Determine the [x, y] coordinate at the center of the cell enclosing the given text.  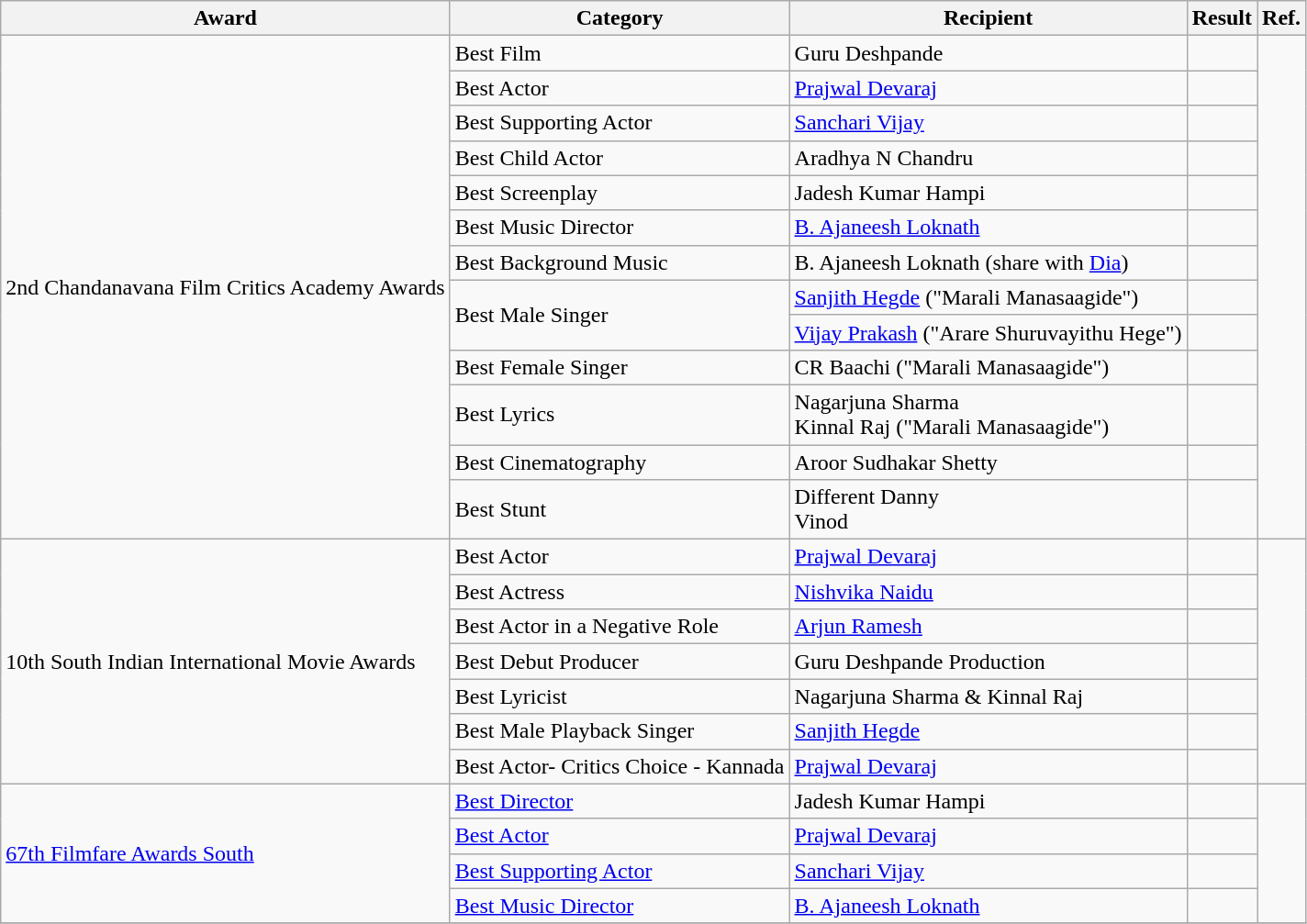
Sanjith Hegde [988, 731]
Sanjith Hegde ("Marali Manasaagide") [988, 297]
Best Actress [620, 592]
Best Cinematography [620, 462]
Best Film [620, 53]
Nagarjuna Sharma & Kinnal Raj [988, 696]
Nishvika Naidu [988, 592]
Vijay Prakash ("Arare Shuruvayithu Hege") [988, 332]
Best Actor- Critics Choice - Kannada [620, 766]
CR Baachi ("Marali Manasaagide") [988, 367]
Guru Deshpande [988, 53]
Result [1222, 18]
Nagarjuna Sharma Kinnal Raj ("Marali Manasaagide") [988, 415]
Best Child Actor [620, 158]
Recipient [988, 18]
Best Male Playback Singer [620, 731]
Best Female Singer [620, 367]
Best Director [620, 801]
10th South Indian International Movie Awards [226, 662]
Guru Deshpande Production [988, 662]
2nd Chandanavana Film Critics Academy Awards [226, 288]
B. Ajaneesh Loknath (share with Dia) [988, 262]
Aradhya N Chandru [988, 158]
Best Debut Producer [620, 662]
Best Stunt [620, 510]
Ref. [1281, 18]
Best Lyrics [620, 415]
Best Male Singer [620, 315]
Award [226, 18]
Different Danny Vinod [988, 510]
Category [620, 18]
Best Screenplay [620, 193]
Aroor Sudhakar Shetty [988, 462]
67th Filmfare Awards South [226, 853]
Best Actor in a Negative Role [620, 627]
Arjun Ramesh [988, 627]
Best Lyricist [620, 696]
Best Background Music [620, 262]
